Detect which cell encompasses the target text, then output its (x, y) center coordinate. 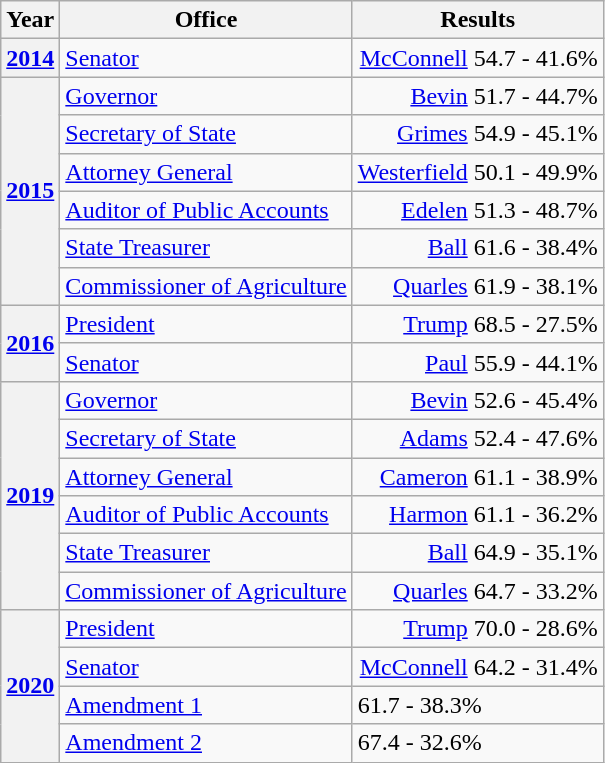
Cameron 61.1 - 38.9% (478, 477)
2015 (30, 191)
Edelen 51.3 - 48.7% (478, 210)
Trump 70.0 - 28.6% (478, 629)
Harmon 61.1 - 36.2% (478, 515)
67.4 - 32.6% (478, 743)
Bevin 51.7 - 44.7% (478, 96)
Ball 61.6 - 38.4% (478, 248)
Results (478, 20)
Adams 52.4 - 47.6% (478, 438)
Ball 64.9 - 35.1% (478, 553)
Westerfield 50.1 - 49.9% (478, 172)
2014 (30, 58)
Paul 55.9 - 44.1% (478, 362)
Quarles 61.9 - 38.1% (478, 286)
McConnell 54.7 - 41.6% (478, 58)
Grimes 54.9 - 45.1% (478, 134)
Year (30, 20)
McConnell 64.2 - 31.4% (478, 667)
Bevin 52.6 - 45.4% (478, 400)
Trump 68.5 - 27.5% (478, 324)
Amendment 2 (206, 743)
2020 (30, 686)
2019 (30, 495)
Office (206, 20)
2016 (30, 343)
Quarles 64.7 - 33.2% (478, 591)
61.7 - 38.3% (478, 705)
Amendment 1 (206, 705)
